Capture the cell that displays the provided text and extract its [x, y] central coordinate. 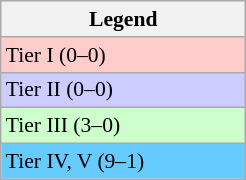
Legend [124, 19]
Tier I (0–0) [124, 55]
Tier II (0–0) [124, 90]
Tier III (3–0) [124, 126]
Tier IV, V (9–1) [124, 162]
